Determine the [X, Y] coordinate at the center of the cell enclosing the given text.  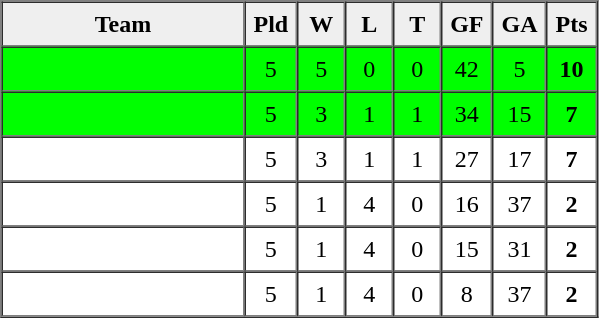
GA [520, 24]
L [369, 24]
T [417, 24]
Pts [572, 24]
27 [466, 158]
34 [466, 114]
16 [466, 204]
31 [520, 248]
GF [466, 24]
17 [520, 158]
Team [124, 24]
W [321, 24]
42 [466, 68]
10 [572, 68]
8 [466, 294]
Pld [270, 24]
